Return the [x, y] coordinate for the center point of the cell that contains the specified text.  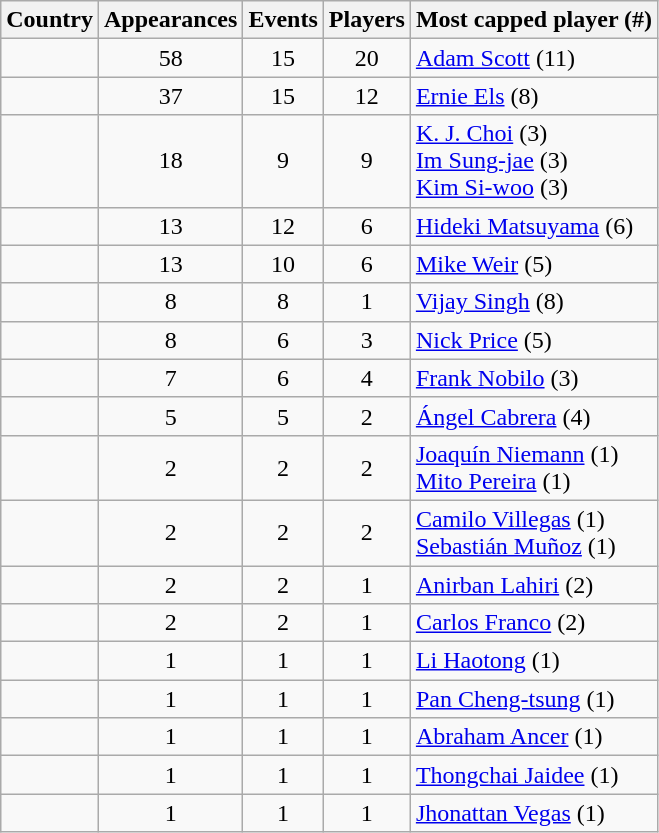
Events [283, 20]
Ernie Els (8) [534, 96]
4 [366, 378]
Jhonattan Vegas (1) [534, 813]
Abraham Ancer (1) [534, 737]
Vijay Singh (8) [534, 302]
10 [283, 264]
Carlos Franco (2) [534, 623]
Appearances [170, 20]
Country [50, 20]
K. J. Choi (3)Im Sung-jae (3)Kim Si-woo (3) [534, 161]
20 [366, 58]
Hideki Matsuyama (6) [534, 226]
Mike Weir (5) [534, 264]
Adam Scott (11) [534, 58]
Joaquín Niemann (1)Mito Pereira (1) [534, 468]
Pan Cheng-tsung (1) [534, 699]
Frank Nobilo (3) [534, 378]
Anirban Lahiri (2) [534, 585]
Li Haotong (1) [534, 661]
7 [170, 378]
Thongchai Jaidee (1) [534, 775]
Most capped player (#) [534, 20]
37 [170, 96]
Players [366, 20]
3 [366, 340]
Camilo Villegas (1)Sebastián Muñoz (1) [534, 532]
58 [170, 58]
18 [170, 161]
Nick Price (5) [534, 340]
Ángel Cabrera (4) [534, 416]
